Search for the cell housing the specified text and yield its (x, y) center coordinate. 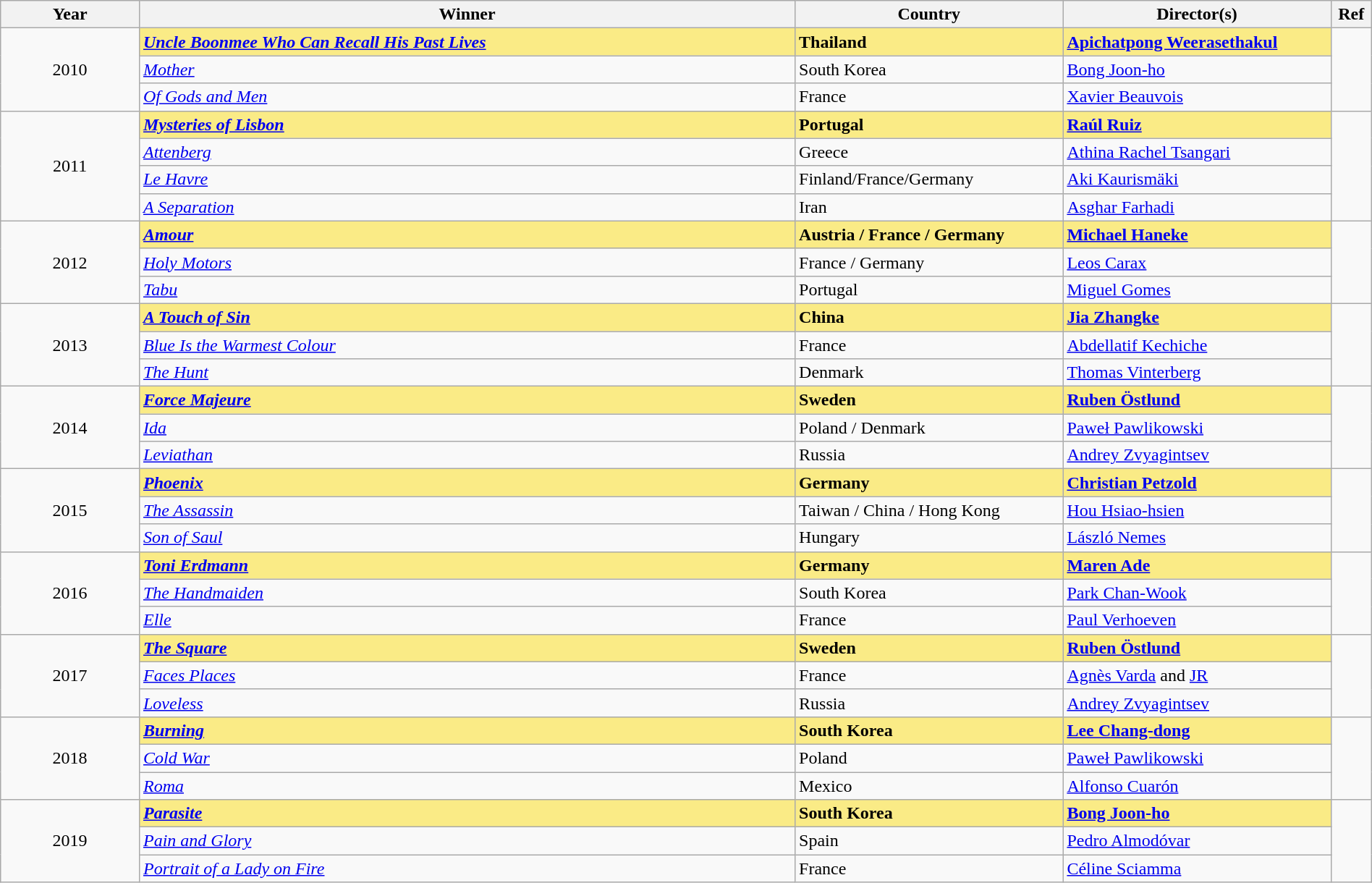
Holy Motors (467, 262)
Force Majeure (467, 400)
Winner (467, 14)
The Square (467, 648)
Leviathan (467, 455)
Taiwan / China / Hong Kong (929, 510)
Tabu (467, 290)
Mexico (929, 785)
Austria / France / Germany (929, 235)
2010 (70, 69)
Athina Rachel Tsangari (1197, 152)
Michael Haneke (1197, 235)
Cold War (467, 758)
Roma (467, 785)
Faces Places (467, 675)
Country (929, 14)
2013 (70, 345)
Leos Carax (1197, 262)
Ref (1351, 14)
Miguel Gomes (1197, 290)
China (929, 317)
2012 (70, 262)
A Separation (467, 207)
Céline Sciamma (1197, 869)
2011 (70, 166)
Xavier Beauvois (1197, 97)
Pedro Almodóvar (1197, 841)
Finland/France/Germany (929, 179)
2019 (70, 841)
Uncle Boonmee Who Can Recall His Past Lives (467, 42)
France / Germany (929, 262)
Asghar Farhadi (1197, 207)
Toni Erdmann (467, 565)
Hungary (929, 538)
Portrait of a Lady on Fire (467, 869)
Elle (467, 620)
The Assassin (467, 510)
Abdellatif Kechiche (1197, 345)
Poland / Denmark (929, 428)
Lee Chang-dong (1197, 730)
László Nemes (1197, 538)
Ida (467, 428)
Christian Petzold (1197, 483)
Paul Verhoeven (1197, 620)
2017 (70, 675)
Mysteries of Lisbon (467, 124)
Greece (929, 152)
Director(s) (1197, 14)
Mother (467, 69)
Loveless (467, 703)
Iran (929, 207)
Pain and Glory (467, 841)
Phoenix (467, 483)
Parasite (467, 814)
Son of Saul (467, 538)
Raúl Ruiz (1197, 124)
Le Havre (467, 179)
Hou Hsiao-hsien (1197, 510)
The Hunt (467, 373)
Burning (467, 730)
The Handmaiden (467, 593)
A Touch of Sin (467, 317)
2015 (70, 510)
Aki Kaurismäki (1197, 179)
Poland (929, 758)
Alfonso Cuarón (1197, 785)
Agnès Varda and JR (1197, 675)
Denmark (929, 373)
Blue Is the Warmest Colour (467, 345)
Park Chan-Wook (1197, 593)
Jia Zhangke (1197, 317)
2014 (70, 428)
Thomas Vinterberg (1197, 373)
Year (70, 14)
Apichatpong Weerasethakul (1197, 42)
Attenberg (467, 152)
Of Gods and Men (467, 97)
Maren Ade (1197, 565)
Thailand (929, 42)
2018 (70, 758)
Spain (929, 841)
Amour (467, 235)
2016 (70, 593)
